Identify which cell holds the provided text, then report its [X, Y] central coordinate. 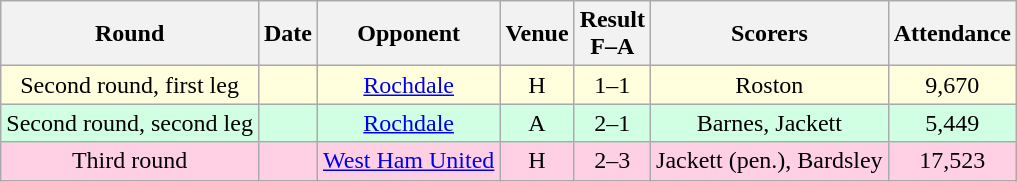
5,449 [952, 123]
Scorers [770, 34]
Venue [537, 34]
Roston [770, 85]
Second round, second leg [130, 123]
Second round, first leg [130, 85]
Third round [130, 161]
2–1 [612, 123]
West Ham United [408, 161]
Round [130, 34]
Barnes, Jackett [770, 123]
9,670 [952, 85]
Date [288, 34]
1–1 [612, 85]
Jackett (pen.), Bardsley [770, 161]
17,523 [952, 161]
Attendance [952, 34]
2–3 [612, 161]
ResultF–A [612, 34]
Opponent [408, 34]
A [537, 123]
